Capture the cell that displays the provided text and extract its [X, Y] central coordinate. 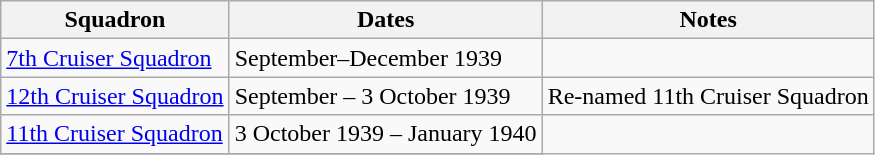
Notes [708, 20]
September–December 1939 [386, 58]
Dates [386, 20]
11th Cruiser Squadron [115, 134]
September – 3 October 1939 [386, 96]
12th Cruiser Squadron [115, 96]
Squadron [115, 20]
3 October 1939 – January 1940 [386, 134]
Re-named 11th Cruiser Squadron [708, 96]
7th Cruiser Squadron [115, 58]
